Find where the given text appears and provide that cell's center as (x, y) coordinate. 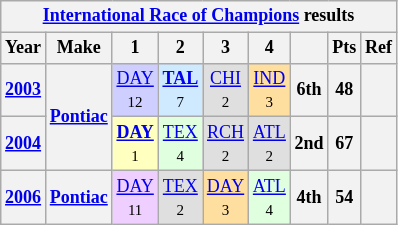
ATL4 (270, 197)
67 (344, 144)
DAY1 (135, 144)
TEX4 (180, 144)
International Race of Champions results (199, 16)
Year (24, 48)
4 (270, 48)
2 (180, 48)
6th (309, 90)
Ref (379, 48)
CHI2 (225, 90)
Pts (344, 48)
DAY12 (135, 90)
IND3 (270, 90)
3 (225, 48)
TAL7 (180, 90)
2004 (24, 144)
Make (78, 48)
48 (344, 90)
2nd (309, 144)
TEX2 (180, 197)
DAY3 (225, 197)
54 (344, 197)
RCH2 (225, 144)
ATL2 (270, 144)
2003 (24, 90)
2006 (24, 197)
DAY11 (135, 197)
1 (135, 48)
4th (309, 197)
